Search for the cell housing the specified text and yield its [X, Y] center coordinate. 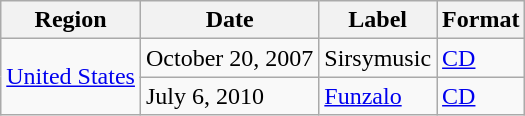
United States [71, 77]
Funzalo [378, 96]
Label [378, 20]
Sirsymusic [378, 58]
Date [229, 20]
Region [71, 20]
October 20, 2007 [229, 58]
July 6, 2010 [229, 96]
Format [481, 20]
